From the cell containing the given text, extract its center point as [X, Y] coordinate. 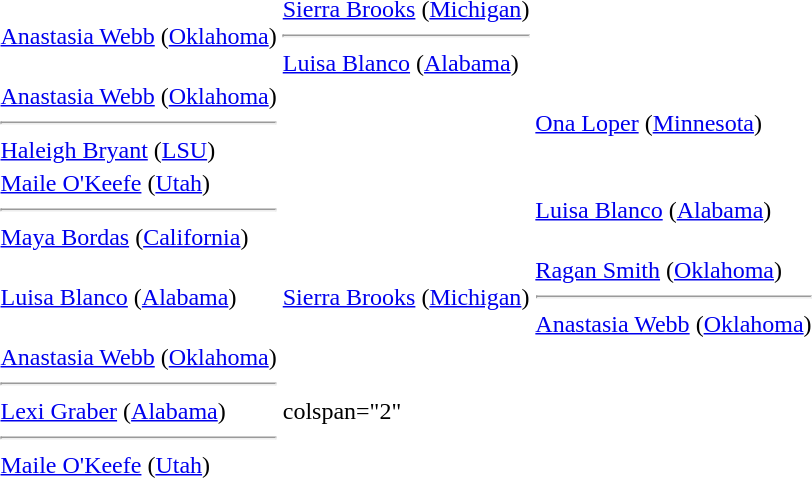
Sierra Brooks (Michigan) [406, 297]
